Extract the (X, Y) coordinate from the center of the cell holding the provided text.  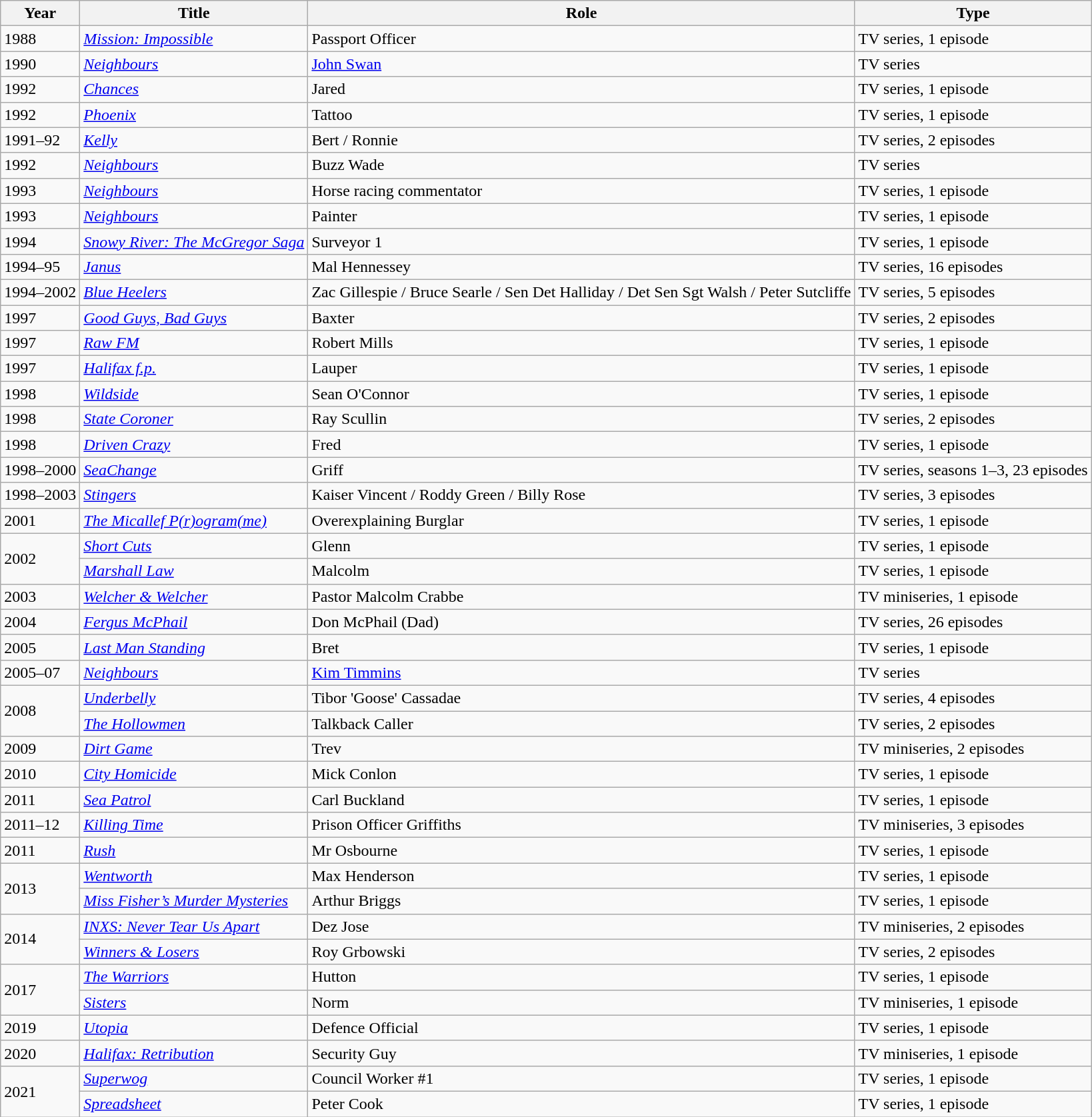
Wildside (194, 394)
Halifax f.p. (194, 369)
Title (194, 13)
Role (581, 13)
TV series, 3 episodes (973, 495)
Rush (194, 850)
The Hollowmen (194, 723)
Malcolm (581, 571)
Good Guys, Bad Guys (194, 318)
2010 (40, 774)
2013 (40, 888)
Griff (581, 470)
1991–92 (40, 140)
Raw FM (194, 343)
Bret (581, 647)
INXS: Never Tear Us Apart (194, 926)
Defence Official (581, 1028)
Dirt Game (194, 749)
Baxter (581, 318)
TV miniseries, 3 episodes (973, 825)
Buzz Wade (581, 165)
1998–2003 (40, 495)
Security Guy (581, 1053)
Phoenix (194, 115)
Prison Officer Griffiths (581, 825)
Driven Crazy (194, 445)
Utopia (194, 1028)
Kim Timmins (581, 672)
Superwog (194, 1078)
1994–2002 (40, 292)
Peter Cook (581, 1104)
2001 (40, 521)
Underbelly (194, 698)
TV series, seasons 1–3, 23 episodes (973, 470)
2003 (40, 596)
2005 (40, 647)
Mal Hennessey (581, 267)
2014 (40, 939)
Sean O'Connor (581, 394)
Pastor Malcolm Crabbe (581, 596)
The Micallef P(r)ogram(me) (194, 521)
Kaiser Vincent / Roddy Green / Billy Rose (581, 495)
2021 (40, 1091)
Wentworth (194, 876)
The Warriors (194, 977)
Sea Patrol (194, 800)
Overexplaining Burglar (581, 521)
2011–12 (40, 825)
TV series, 26 episodes (973, 622)
1998–2000 (40, 470)
TV series, 5 episodes (973, 292)
TV series, 16 episodes (973, 267)
Mick Conlon (581, 774)
SeaChange (194, 470)
Janus (194, 267)
2002 (40, 558)
Chances (194, 89)
John Swan (581, 64)
Trev (581, 749)
Killing Time (194, 825)
Painter (581, 216)
Ray Scullin (581, 419)
Kelly (194, 140)
Spreadsheet (194, 1104)
Welcher & Welcher (194, 596)
Talkback Caller (581, 723)
1994–95 (40, 267)
Sisters (194, 1002)
2005–07 (40, 672)
Zac Gillespie / Bruce Searle / Sen Det Halliday / Det Sen Sgt Walsh / Peter Sutcliffe (581, 292)
Fergus McPhail (194, 622)
2019 (40, 1028)
Hutton (581, 977)
1988 (40, 39)
Fred (581, 445)
Passport Officer (581, 39)
Last Man Standing (194, 647)
Stingers (194, 495)
Norm (581, 1002)
Carl Buckland (581, 800)
Tattoo (581, 115)
2017 (40, 990)
1990 (40, 64)
Bert / Ronnie (581, 140)
Glenn (581, 546)
City Homicide (194, 774)
Snowy River: The McGregor Saga (194, 241)
Robert Mills (581, 343)
Type (973, 13)
Short Cuts (194, 546)
2009 (40, 749)
Winners & Losers (194, 952)
Lauper (581, 369)
Tibor 'Goose' Cassadae (581, 698)
2020 (40, 1053)
Surveyor 1 (581, 241)
Horse racing commentator (581, 191)
Year (40, 13)
TV series, 4 episodes (973, 698)
Council Worker #1 (581, 1078)
Halifax: Retribution (194, 1053)
Arthur Briggs (581, 901)
Jared (581, 89)
2004 (40, 622)
1994 (40, 241)
Max Henderson (581, 876)
Miss Fisher’s Murder Mysteries (194, 901)
Mission: Impossible (194, 39)
Dez Jose (581, 926)
Marshall Law (194, 571)
Mr Osbourne (581, 850)
Don McPhail (Dad) (581, 622)
Roy Grbowski (581, 952)
Blue Heelers (194, 292)
2008 (40, 710)
State Coroner (194, 419)
